Return (x, y) of the center of cell containing provided text 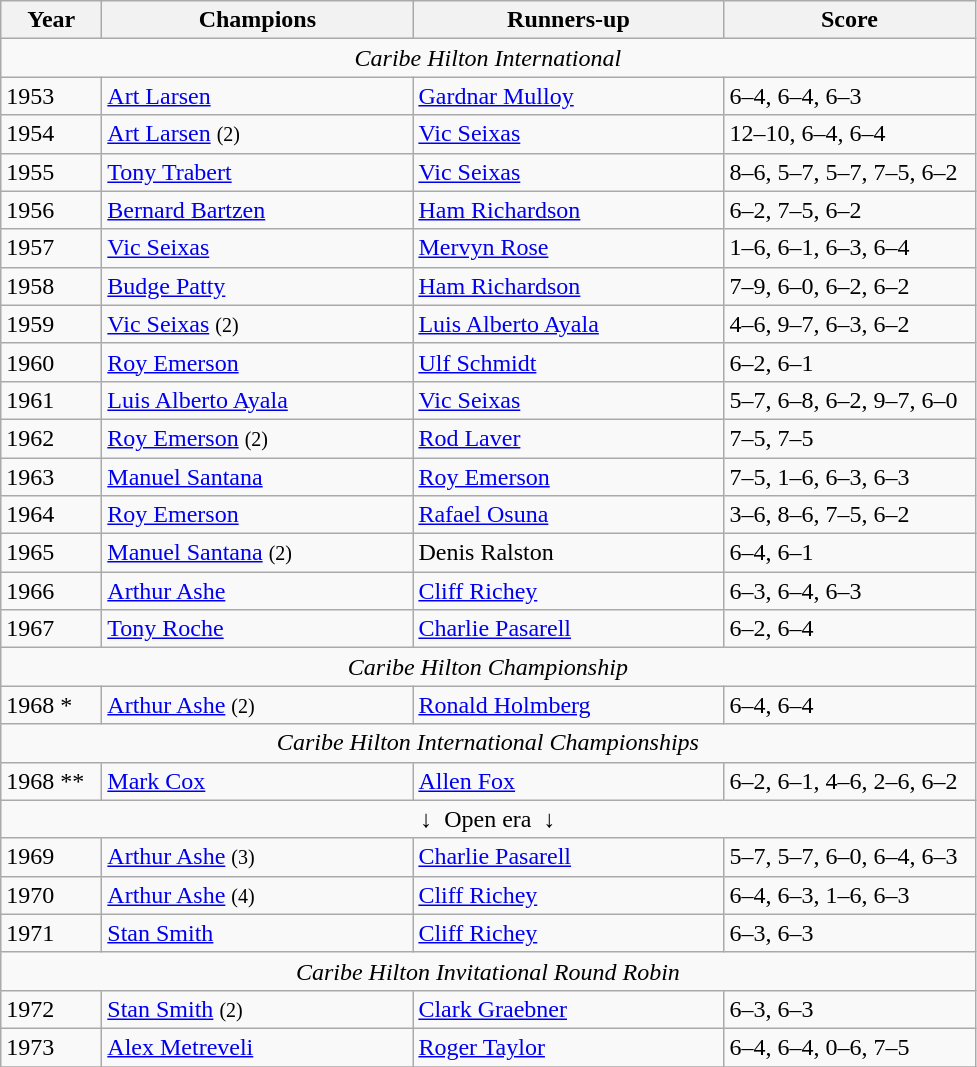
Caribe Hilton Championship (488, 667)
6–4, 6–3, 1–6, 6–3 (850, 895)
Gardnar Mulloy (568, 96)
1959 (52, 324)
Clark Graebner (568, 1009)
1972 (52, 1009)
1964 (52, 515)
Denis Ralston (568, 553)
↓ Open era ↓ (488, 819)
6–4, 6–4, 0–6, 7–5 (850, 1047)
1973 (52, 1047)
12–10, 6–4, 6–4 (850, 134)
Art Larsen (2) (258, 134)
Mervyn Rose (568, 248)
Roy Emerson (2) (258, 438)
6–2, 7–5, 6–2 (850, 210)
7–5, 1–6, 6–3, 6–3 (850, 477)
1968 * (52, 705)
Alex Metreveli (258, 1047)
Ulf Schmidt (568, 362)
3–6, 8–6, 7–5, 6–2 (850, 515)
1953 (52, 96)
1958 (52, 286)
Arthur Ashe (258, 591)
Art Larsen (258, 96)
Bernard Bartzen (258, 210)
6–2, 6–4 (850, 629)
6–4, 6–4, 6–3 (850, 96)
1954 (52, 134)
4–6, 9–7, 6–3, 6–2 (850, 324)
Budge Patty (258, 286)
1962 (52, 438)
Rafael Osuna (568, 515)
1963 (52, 477)
Tony Trabert (258, 172)
Ronald Holmberg (568, 705)
Runners-up (568, 20)
6–3, 6–4, 6–3 (850, 591)
Vic Seixas (2) (258, 324)
Tony Roche (258, 629)
Arthur Ashe (3) (258, 857)
Allen Fox (568, 781)
Rod Laver (568, 438)
Caribe Hilton Invitational Round Robin (488, 971)
Stan Smith (258, 933)
Caribe Hilton International (488, 58)
1968 ** (52, 781)
1966 (52, 591)
Champions (258, 20)
1971 (52, 933)
1967 (52, 629)
5–7, 6–8, 6–2, 9–7, 6–0 (850, 400)
6–2, 6–1 (850, 362)
Manuel Santana (258, 477)
6–4, 6–1 (850, 553)
7–5, 7–5 (850, 438)
6–4, 6–4 (850, 705)
1965 (52, 553)
5–7, 5–7, 6–0, 6–4, 6–3 (850, 857)
1–6, 6–1, 6–3, 6–4 (850, 248)
1956 (52, 210)
Caribe Hilton International Championships (488, 743)
6–2, 6–1, 4–6, 2–6, 6–2 (850, 781)
1960 (52, 362)
8–6, 5–7, 5–7, 7–5, 6–2 (850, 172)
Arthur Ashe (4) (258, 895)
Manuel Santana (2) (258, 553)
Score (850, 20)
7–9, 6–0, 6–2, 6–2 (850, 286)
1957 (52, 248)
Mark Cox (258, 781)
1970 (52, 895)
Year (52, 20)
1969 (52, 857)
1961 (52, 400)
Roger Taylor (568, 1047)
Stan Smith (2) (258, 1009)
Arthur Ashe (2) (258, 705)
1955 (52, 172)
